Capture the cell that displays the provided text and extract its [x, y] central coordinate. 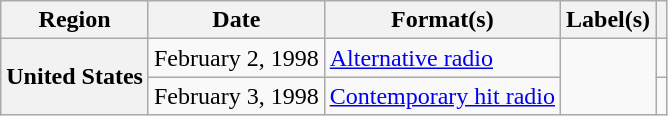
Label(s) [608, 20]
United States [75, 77]
February 2, 1998 [236, 58]
Contemporary hit radio [442, 96]
Date [236, 20]
Format(s) [442, 20]
February 3, 1998 [236, 96]
Region [75, 20]
Alternative radio [442, 58]
